Search for the cell housing the specified text and yield its (X, Y) center coordinate. 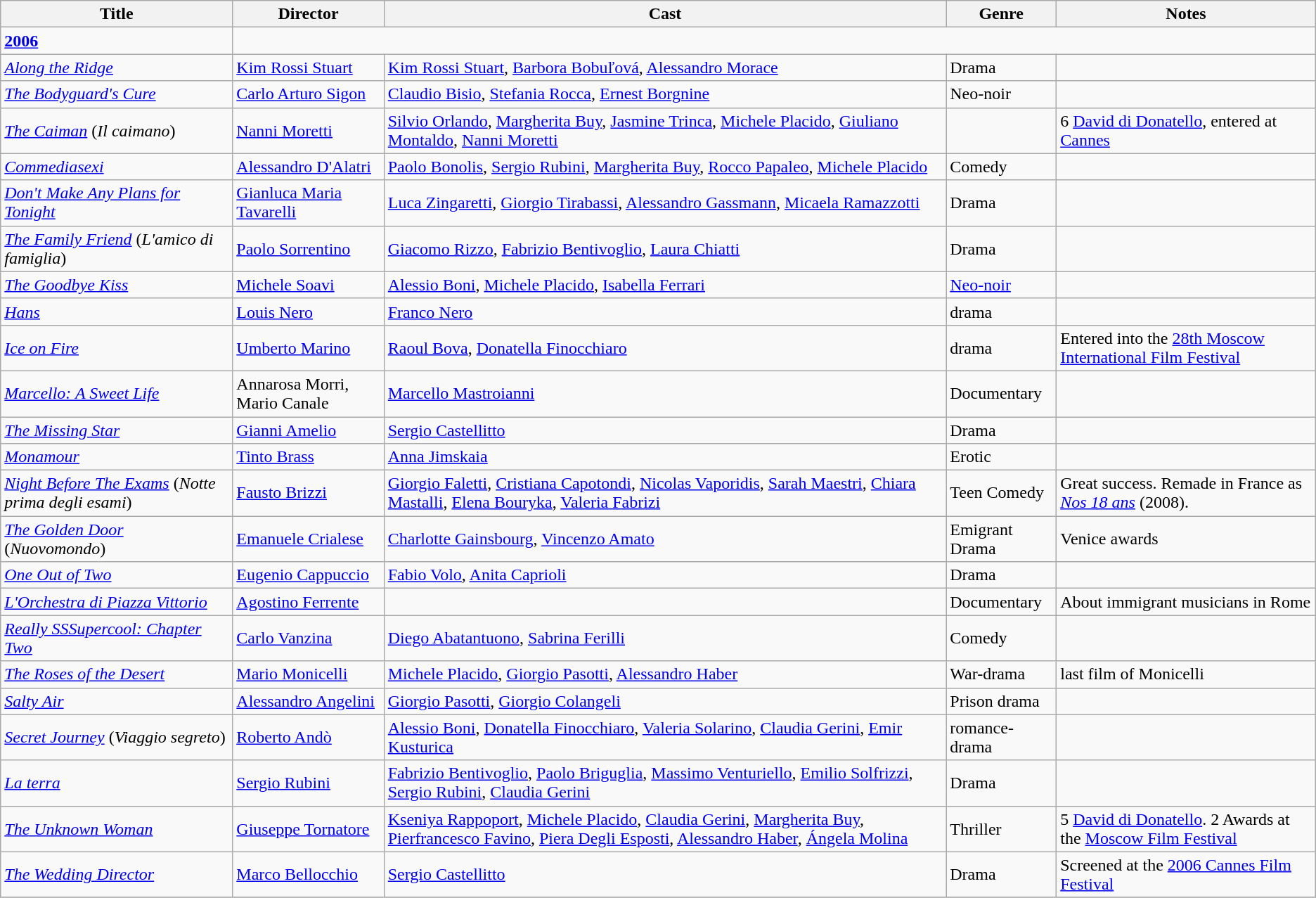
Night Before The Exams (Notte prima degli esami) (117, 494)
The Goodbye Kiss (117, 285)
Michele Soavi (308, 285)
Alessandro D'Alatri (308, 167)
Umberto Marino (308, 347)
The Caiman (Il caimano) (117, 131)
Emanuele Crialese (308, 539)
last film of Monicelli (1187, 674)
Fabio Volo, Anita Caprioli (665, 575)
Charlotte Gainsbourg, Vincenzo Amato (665, 539)
One Out of Two (117, 575)
Claudio Bisio, Stefania Rocca, Ernest Borgnine (665, 94)
Roberto Andò (308, 737)
Cast (665, 14)
Agostino Ferrente (308, 602)
Annarosa Morri, Mario Canale (308, 394)
romance-drama (1001, 737)
Giuseppe Tornatore (308, 828)
Alessandro Angelini (308, 701)
Marco Bellocchio (308, 875)
Giorgio Pasotti, Giorgio Colangeli (665, 701)
5 David di Donatello. 2 Awards at the Moscow Film Festival (1187, 828)
Prison drama (1001, 701)
L'Orchestra di Piazza Vittorio (117, 602)
Screened at the 2006 Cannes Film Festival (1187, 875)
Silvio Orlando, Margherita Buy, Jasmine Trinca, Michele Placido, Giuliano Montaldo, Nanni Moretti (665, 131)
Gianni Amelio (308, 430)
Commediasexi (117, 167)
Louis Nero (308, 312)
War-drama (1001, 674)
Fausto Brizzi (308, 494)
Salty Air (117, 701)
Notes (1187, 14)
6 David di Donatello, entered at Cannes (1187, 131)
Marcello Mastroianni (665, 394)
Really SSSupercool: Chapter Two (117, 639)
Paolo Sorrentino (308, 249)
Giacomo Rizzo, Fabrizio Bentivoglio, Laura Chiatti (665, 249)
Kim Rossi Stuart, Barbora Bobuľová, Alessandro Morace (665, 68)
Raoul Bova, Donatella Finocchiaro (665, 347)
Thriller (1001, 828)
Fabrizio Bentivoglio, Paolo Briguglia, Massimo Venturiello, Emilio Solfrizzi, Sergio Rubini, Claudia Gerini (665, 783)
Giorgio Faletti, Cristiana Capotondi, Nicolas Vaporidis, Sarah Maestri, Chiara Mastalli, Elena Bouryka, Valeria Fabrizi (665, 494)
Carlo Arturo Sigon (308, 94)
Monamour (117, 457)
Venice awards (1187, 539)
Title (117, 14)
Tinto Brass (308, 457)
Hans (117, 312)
Ice on Fire (117, 347)
Luca Zingaretti, Giorgio Tirabassi, Alessandro Gassmann, Micaela Ramazzotti (665, 203)
2006 (117, 41)
La terra (117, 783)
The Wedding Director (117, 875)
Franco Nero (665, 312)
Don't Make Any Plans for Tonight (117, 203)
Anna Jimskaia (665, 457)
The Missing Star (117, 430)
The Roses of the Desert (117, 674)
The Golden Door (Nuovomondo) (117, 539)
Genre (1001, 14)
Erotic (1001, 457)
Eugenio Cappuccio (308, 575)
Alessio Boni, Michele Placido, Isabella Ferrari (665, 285)
Michele Placido, Giorgio Pasotti, Alessandro Haber (665, 674)
Kim Rossi Stuart (308, 68)
Secret Journey (Viaggio segreto) (117, 737)
Carlo Vanzina (308, 639)
Kseniya Rappoport, Michele Placido, Claudia Gerini, Margherita Buy, Pierfrancesco Favino, Piera Degli Esposti, Alessandro Haber, Ángela Molina (665, 828)
The Bodyguard's Cure (117, 94)
Marcello: A Sweet Life (117, 394)
The Family Friend (L'amico di famiglia) (117, 249)
Paolo Bonolis, Sergio Rubini, Margherita Buy, Rocco Papaleo, Michele Placido (665, 167)
Sergio Rubini (308, 783)
Nanni Moretti (308, 131)
Mario Monicelli (308, 674)
Diego Abatantuono, Sabrina Ferilli (665, 639)
Teen Comedy (1001, 494)
Along the Ridge (117, 68)
The Unknown Woman (117, 828)
Entered into the 28th Moscow International Film Festival (1187, 347)
About immigrant musicians in Rome (1187, 602)
Great success. Remade in France as Nos 18 ans (2008). (1187, 494)
Gianluca Maria Tavarelli (308, 203)
Emigrant Drama (1001, 539)
Alessio Boni, Donatella Finocchiaro, Valeria Solarino, Claudia Gerini, Emir Kusturica (665, 737)
Director (308, 14)
